For the text-containing cell, return its midpoint in [x, y] coordinate format. 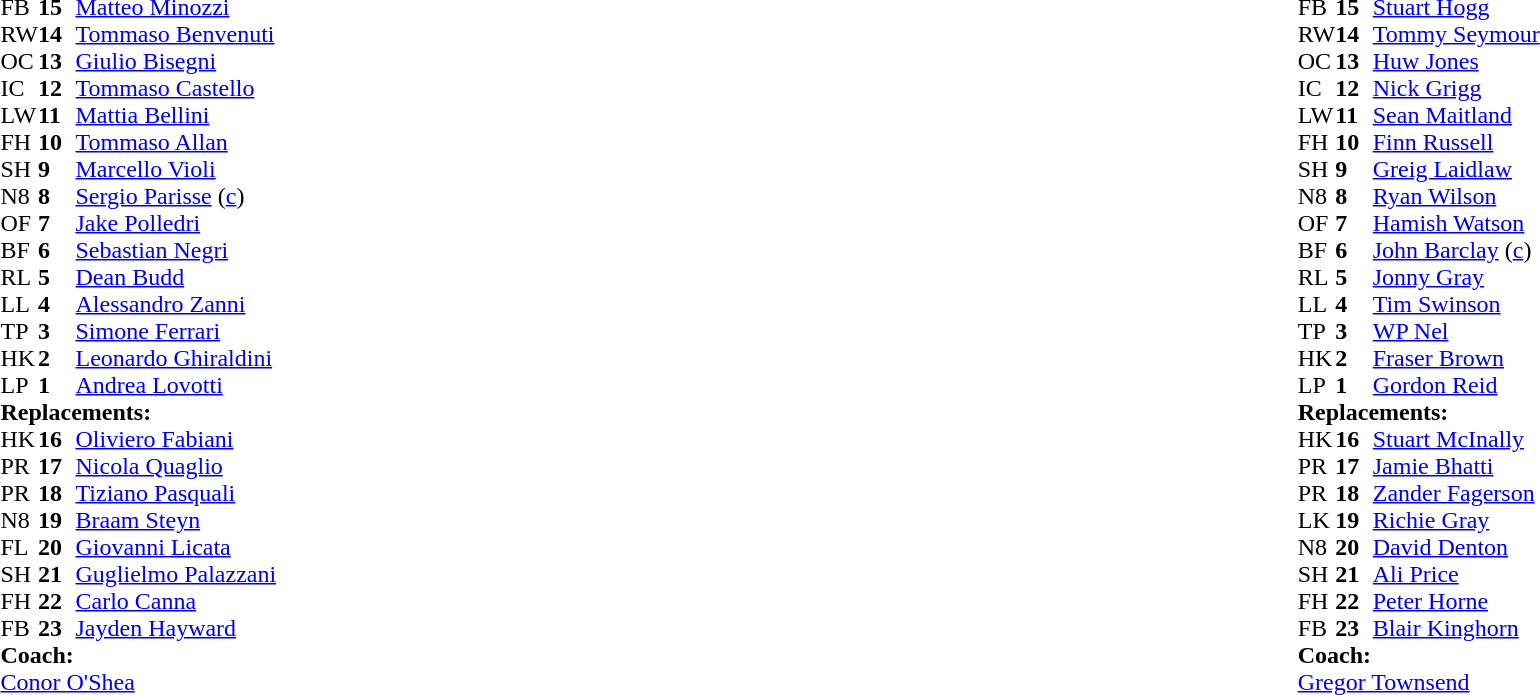
Nick Grigg [1456, 88]
Jamie Bhatti [1456, 466]
Zander Fagerson [1456, 494]
Braam Steyn [176, 520]
Carlo Canna [176, 602]
Jake Polledri [176, 224]
Greig Laidlaw [1456, 170]
Hamish Watson [1456, 224]
Guglielmo Palazzani [176, 574]
Tiziano Pasquali [176, 494]
Tommaso Castello [176, 88]
Conor O'Shea [138, 682]
Ali Price [1456, 574]
Tommaso Allan [176, 142]
Giulio Bisegni [176, 62]
Nicola Quaglio [176, 466]
Alessandro Zanni [176, 304]
Gordon Reid [1456, 386]
Jonny Gray [1456, 278]
Ryan Wilson [1456, 196]
Gregor Townsend [1419, 682]
Stuart McInally [1456, 440]
Mattia Bellini [176, 116]
Huw Jones [1456, 62]
Blair Kinghorn [1456, 628]
Marcello Violi [176, 170]
Simone Ferrari [176, 332]
Sergio Parisse (c) [176, 196]
Sebastian Negri [176, 250]
Jayden Hayward [176, 628]
FL [19, 548]
Richie Gray [1456, 520]
David Denton [1456, 548]
WP Nel [1456, 332]
Giovanni Licata [176, 548]
Tommaso Benvenuti [176, 34]
Peter Horne [1456, 602]
Leonardo Ghiraldini [176, 358]
John Barclay (c) [1456, 250]
Dean Budd [176, 278]
Oliviero Fabiani [176, 440]
Fraser Brown [1456, 358]
Andrea Lovotti [176, 386]
LK [1317, 520]
Sean Maitland [1456, 116]
Tommy Seymour [1456, 34]
Finn Russell [1456, 142]
Tim Swinson [1456, 304]
